Output the (x, y) coordinate of the center of the cell containing the given text.  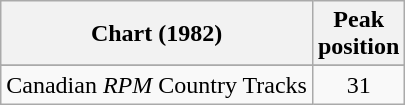
Canadian RPM Country Tracks (157, 85)
Chart (1982) (157, 34)
31 (358, 85)
Peakposition (358, 34)
